Locate the cell with the specified text and output its (X, Y) center coordinate. 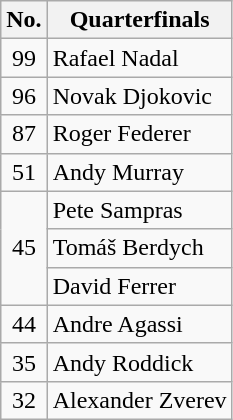
Novak Djokovic (140, 96)
Tomáš Berdych (140, 248)
Quarterfinals (140, 20)
Alexander Zverev (140, 400)
Roger Federer (140, 134)
45 (24, 248)
32 (24, 400)
Andre Agassi (140, 324)
David Ferrer (140, 286)
51 (24, 172)
Andy Murray (140, 172)
96 (24, 96)
44 (24, 324)
No. (24, 20)
Rafael Nadal (140, 58)
Pete Sampras (140, 210)
99 (24, 58)
35 (24, 362)
87 (24, 134)
Andy Roddick (140, 362)
